Locate the cell with the specified text and output its (x, y) center coordinate. 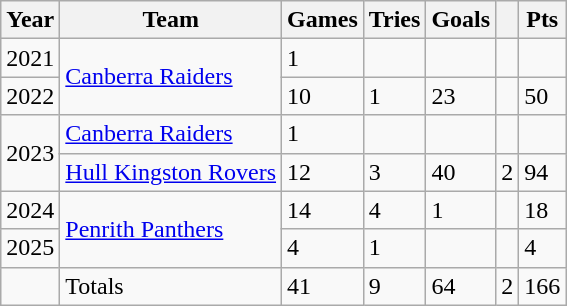
2023 (30, 153)
Penrith Panthers (171, 229)
18 (542, 210)
64 (461, 286)
166 (542, 286)
2022 (30, 96)
3 (394, 172)
40 (461, 172)
Year (30, 20)
Pts (542, 20)
Games (323, 20)
2021 (30, 58)
Tries (394, 20)
41 (323, 286)
12 (323, 172)
9 (394, 286)
10 (323, 96)
14 (323, 210)
Goals (461, 20)
94 (542, 172)
23 (461, 96)
Totals (171, 286)
Team (171, 20)
Hull Kingston Rovers (171, 172)
50 (542, 96)
2025 (30, 248)
2024 (30, 210)
